Return [x, y] of the center of cell containing provided text 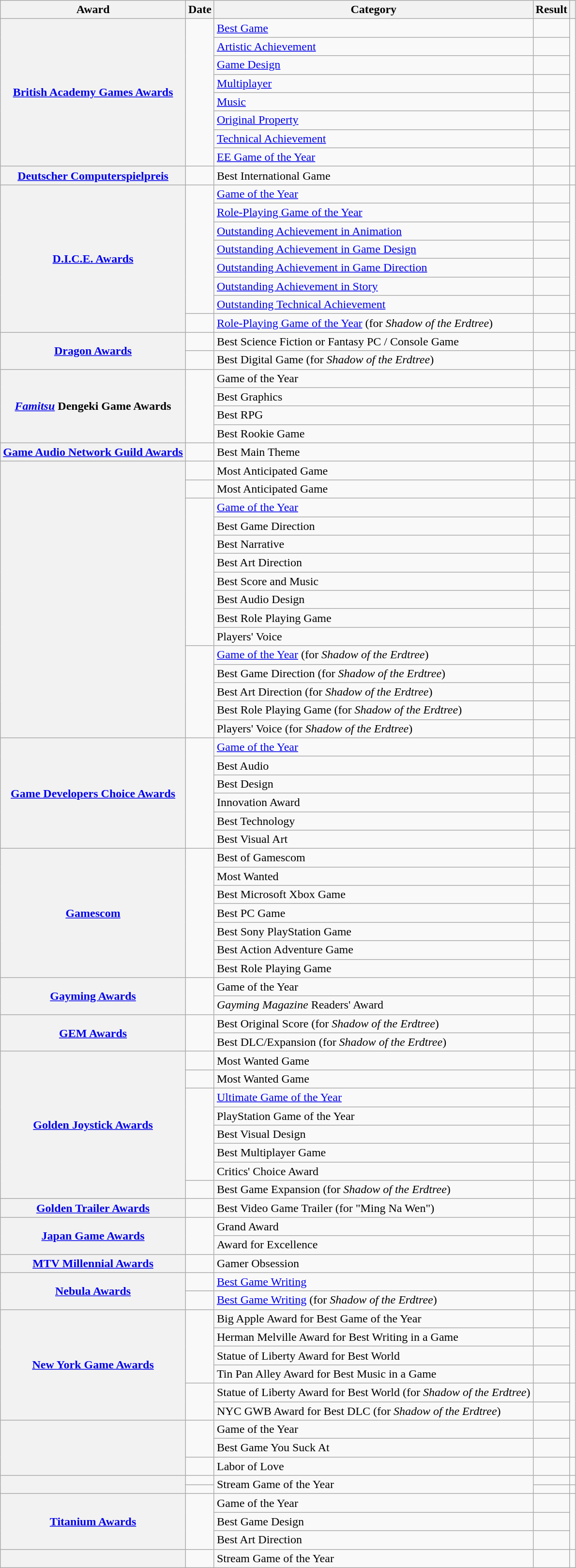
Gamescom [93, 913]
Outstanding Achievement in Game Direction [374, 268]
Outstanding Achievement in Animation [374, 231]
Best Role Playing Game (for Shadow of the Erdtree) [374, 710]
Category [374, 10]
Best Original Score (for Shadow of the Erdtree) [374, 1024]
Best RPG [374, 415]
Outstanding Technical Achievement [374, 305]
Best of Gamescom [374, 858]
Herman Melville Award for Best Writing in a Game [374, 1337]
Golden Joystick Awards [93, 1125]
Best Narrative [374, 544]
Best Action Adventure Game [374, 950]
NYC GWB Award for Best DLC (for Shadow of the Erdtree) [374, 1411]
Game Audio Network Guild Awards [93, 452]
Best Game Writing (for Shadow of the Erdtree) [374, 1300]
Labor of Love [374, 1466]
Most Wanted [374, 876]
Big Apple Award for Best Game of the Year [374, 1319]
Best Game You Suck At [374, 1448]
Players' Voice (for Shadow of the Erdtree) [374, 729]
Music [374, 102]
Best Game Design [374, 1521]
New York Game Awards [93, 1365]
Best PC Game [374, 913]
EE Game of the Year [374, 157]
Best Digital Game (for Shadow of the Erdtree) [374, 360]
Best Game Expansion (for Shadow of the Erdtree) [374, 1190]
Best Art Direction (for Shadow of the Erdtree) [374, 692]
Dragon Awards [93, 351]
Game Design [374, 65]
Ultimate Game of the Year [374, 1097]
British Academy Games Awards [93, 93]
D.I.C.E. Awards [93, 258]
Statue of Liberty Award for Best World [374, 1355]
Role-Playing Game of the Year (for Shadow of the Erdtree) [374, 323]
Best Design [374, 784]
Best Game Direction [374, 526]
Best Multiplayer Game [374, 1153]
Award [93, 10]
Best Visual Design [374, 1134]
Artistic Achievement [374, 47]
Multiplayer [374, 83]
Nebula Awards [93, 1291]
Outstanding Achievement in Game Design [374, 249]
Innovation Award [374, 802]
Best Game [374, 28]
Tin Pan Alley Award for Best Music in a Game [374, 1374]
Best Main Theme [374, 452]
Best DLC/Expansion (for Shadow of the Erdtree) [374, 1042]
Best Sony PlayStation Game [374, 931]
Award for Excellence [374, 1245]
Famitsu Dengeki Game Awards [93, 406]
Best Microsoft Xbox Game [374, 895]
Best Game Direction (for Shadow of the Erdtree) [374, 673]
Critics' Choice Award [374, 1171]
Statue of Liberty Award for Best World (for Shadow of the Erdtree) [374, 1392]
Game Developers Choice Awards [93, 793]
Best Audio [374, 765]
Role-Playing Game of the Year [374, 212]
Best Technology [374, 821]
Best Rookie Game [374, 434]
Gayming Awards [93, 996]
Date [199, 10]
Grand Award [374, 1226]
Original Property [374, 120]
Best Game Writing [374, 1282]
Golden Trailer Awards [93, 1208]
PlayStation Game of the Year [374, 1116]
Japan Game Awards [93, 1236]
MTV Millennial Awards [93, 1263]
GEM Awards [93, 1033]
Result [551, 10]
Best Audio Design [374, 600]
Best Video Game Trailer (for "Ming Na Wen") [374, 1208]
Best Graphics [374, 397]
Gayming Magazine Readers' Award [374, 1005]
Best International Game [374, 175]
Best Visual Art [374, 839]
Titanium Awards [93, 1521]
Players' Voice [374, 637]
Best Science Fiction or Fantasy PC / Console Game [374, 342]
Technical Achievement [374, 139]
Gamer Obsession [374, 1263]
Deutscher Computerspielpreis [93, 175]
Best Score and Music [374, 581]
Game of the Year (for Shadow of the Erdtree) [374, 655]
Outstanding Achievement in Story [374, 286]
